Return (X, Y) of the center of cell containing provided text 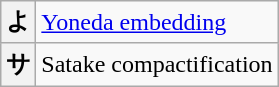
Satake compactification (157, 64)
サ (18, 64)
Yoneda embedding (157, 22)
よ (18, 22)
